Return (x, y) of the center of cell containing provided text 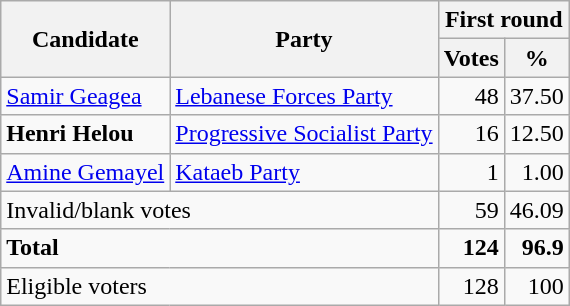
Lebanese Forces Party (304, 96)
96.9 (536, 248)
16 (471, 134)
48 (471, 96)
Kataeb Party (304, 172)
Total (220, 248)
37.50 (536, 96)
46.09 (536, 210)
12.50 (536, 134)
Eligible voters (220, 286)
128 (471, 286)
59 (471, 210)
Votes (471, 58)
Henri Helou (86, 134)
Candidate (86, 39)
Invalid/blank votes (220, 210)
Progressive Socialist Party (304, 134)
Party (304, 39)
1.00 (536, 172)
% (536, 58)
Samir Geagea (86, 96)
1 (471, 172)
100 (536, 286)
Amine Gemayel (86, 172)
124 (471, 248)
First round (504, 20)
